From the cell containing the given text, extract its center point as [X, Y] coordinate. 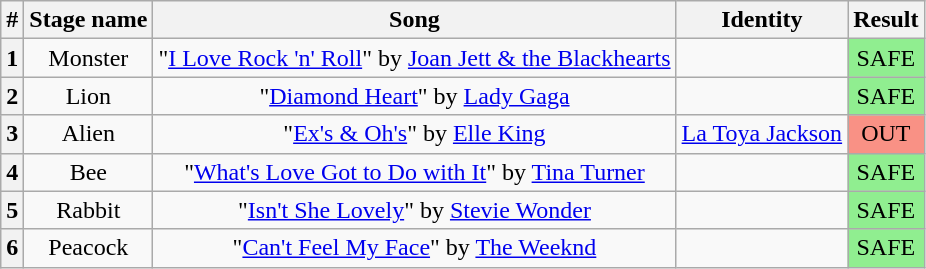
Monster [88, 58]
Result [886, 20]
"Ex's & Oh's" by Elle King [414, 134]
"Can't Feel My Face" by The Weeknd [414, 248]
4 [12, 172]
1 [12, 58]
"Isn't She Lovely" by Stevie Wonder [414, 210]
2 [12, 96]
Rabbit [88, 210]
Bee [88, 172]
"I Love Rock 'n' Roll" by Joan Jett & the Blackhearts [414, 58]
3 [12, 134]
"What's Love Got to Do with It" by Tina Turner [414, 172]
OUT [886, 134]
Peacock [88, 248]
5 [12, 210]
Identity [762, 20]
La Toya Jackson [762, 134]
Lion [88, 96]
Stage name [88, 20]
# [12, 20]
"Diamond Heart" by Lady Gaga [414, 96]
Alien [88, 134]
Song [414, 20]
6 [12, 248]
